Scan for the cell matching the given text and deliver its (x, y) coordinate at center. 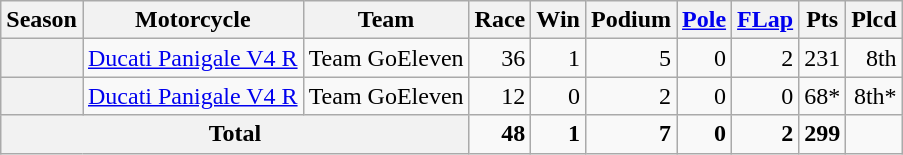
12 (500, 96)
Total (235, 134)
FLap (766, 20)
Race (500, 20)
Pole (704, 20)
8th (874, 58)
Season (42, 20)
36 (500, 58)
Podium (630, 20)
Pts (822, 20)
68* (822, 96)
Win (558, 20)
231 (822, 58)
8th* (874, 96)
Team (386, 20)
299 (822, 134)
7 (630, 134)
48 (500, 134)
Motorcycle (192, 20)
Plcd (874, 20)
5 (630, 58)
